Locate the cell with the specified text and output its [X, Y] center coordinate. 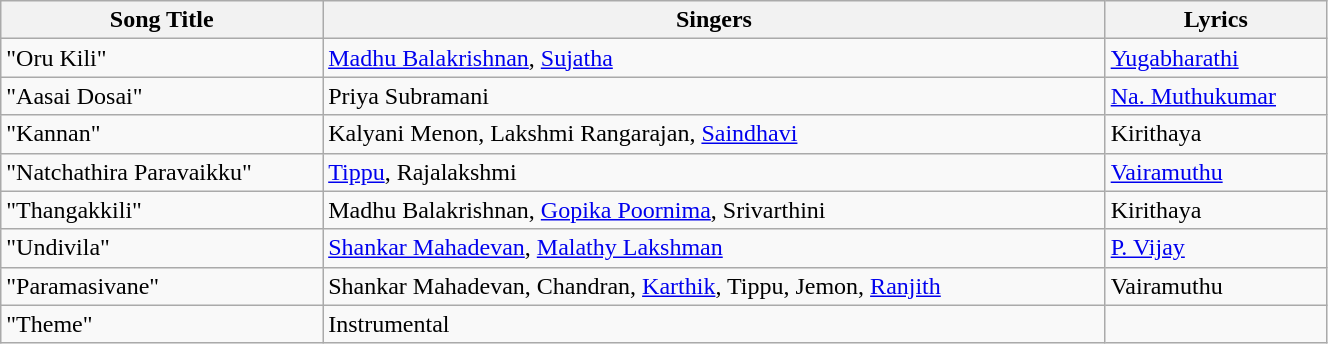
"Thangakkili" [162, 210]
Madhu Balakrishnan, Sujatha [714, 58]
"Oru Kili" [162, 58]
"Aasai Dosai" [162, 96]
Singers [714, 20]
Song Title [162, 20]
Priya Subramani [714, 96]
Madhu Balakrishnan, Gopika Poornima, Srivarthini [714, 210]
"Kannan" [162, 134]
Shankar Mahadevan, Chandran, Karthik, Tippu, Jemon, Ranjith [714, 286]
Instrumental [714, 324]
Na. Muthukumar [1216, 96]
"Natchathira Paravaikku" [162, 172]
"Paramasivane" [162, 286]
Yugabharathi [1216, 58]
Kalyani Menon, Lakshmi Rangarajan, Saindhavi [714, 134]
Tippu, Rajalakshmi [714, 172]
"Undivila" [162, 248]
Shankar Mahadevan, Malathy Lakshman [714, 248]
"Theme" [162, 324]
Lyrics [1216, 20]
P. Vijay [1216, 248]
